Output the [x, y] coordinate of the center of the cell containing the given text.  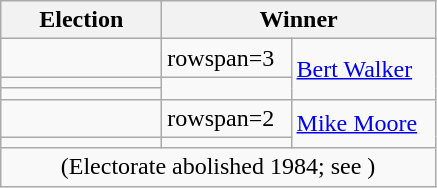
rowspan=2 [226, 118]
Winner [299, 20]
(Electorate abolished 1984; see ) [218, 167]
rowspan=3 [226, 58]
Mike Moore [363, 124]
Bert Walker [363, 69]
Election [82, 20]
